Detect which cell encompasses the target text, then output its (X, Y) center coordinate. 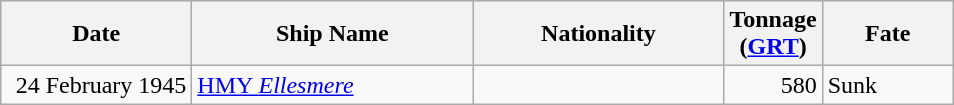
Date (96, 34)
Ship Name (332, 34)
Sunk (888, 85)
24 February 1945 (96, 85)
Tonnage (GRT) (773, 34)
Fate (888, 34)
Nationality (598, 34)
580 (773, 85)
HMY Ellesmere (332, 85)
